Extract the (X, Y) coordinate from the center of the cell holding the provided text.  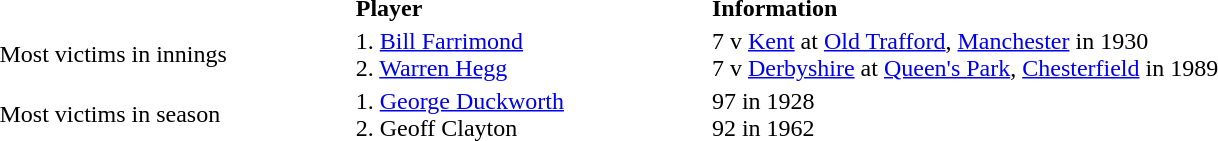
1. Bill Farrimond2. Warren Hegg (530, 54)
